Search for the cell housing the specified text and yield its (X, Y) center coordinate. 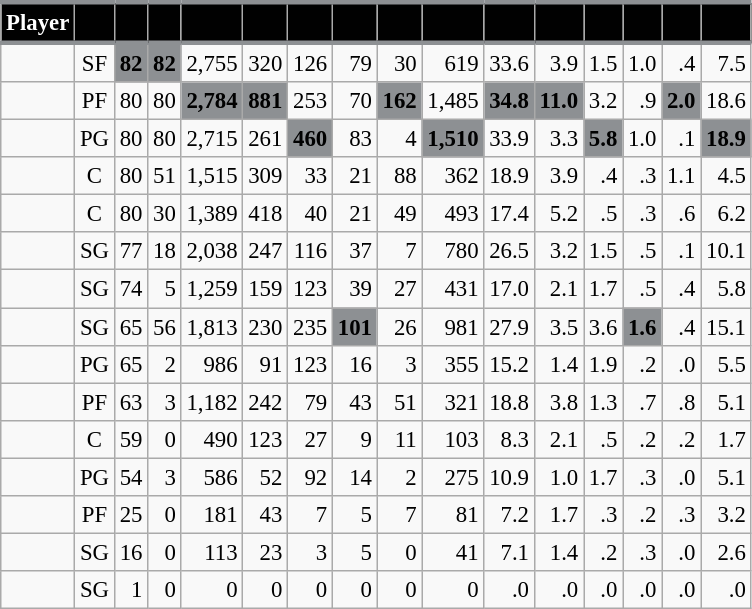
.9 (642, 101)
18.6 (726, 101)
1.3 (604, 402)
11 (400, 439)
3.8 (558, 402)
17.4 (509, 214)
39 (354, 289)
1,259 (212, 289)
52 (266, 477)
113 (212, 552)
10.1 (726, 251)
1.6 (642, 327)
780 (453, 251)
.6 (682, 214)
493 (453, 214)
26 (400, 327)
2.6 (726, 552)
74 (130, 289)
14 (354, 477)
.7 (642, 402)
15.1 (726, 327)
320 (266, 62)
33 (310, 176)
116 (310, 251)
7.5 (726, 62)
4 (400, 139)
15.2 (509, 364)
59 (130, 439)
1,510 (453, 139)
3.6 (604, 327)
25 (130, 515)
6.2 (726, 214)
91 (266, 364)
7.1 (509, 552)
5.2 (558, 214)
162 (400, 101)
981 (453, 327)
17.0 (509, 289)
355 (453, 364)
41 (453, 552)
362 (453, 176)
54 (130, 477)
1,515 (212, 176)
619 (453, 62)
37 (354, 251)
126 (310, 62)
1,182 (212, 402)
2,038 (212, 251)
2,784 (212, 101)
235 (310, 327)
309 (266, 176)
2,715 (212, 139)
159 (266, 289)
81 (453, 515)
33.9 (509, 139)
40 (310, 214)
3.3 (558, 139)
460 (310, 139)
321 (453, 402)
418 (266, 214)
10.9 (509, 477)
26.5 (509, 251)
253 (310, 101)
77 (130, 251)
.8 (682, 402)
SF (95, 62)
1.1 (682, 176)
1.9 (604, 364)
Player (38, 22)
83 (354, 139)
23 (266, 552)
986 (212, 364)
49 (400, 214)
5.5 (726, 364)
242 (266, 402)
8.3 (509, 439)
431 (453, 289)
2,755 (212, 62)
4.5 (726, 176)
103 (453, 439)
181 (212, 515)
1,389 (212, 214)
586 (212, 477)
11.0 (558, 101)
2.0 (682, 101)
92 (310, 477)
275 (453, 477)
101 (354, 327)
1,485 (453, 101)
27.9 (509, 327)
261 (266, 139)
247 (266, 251)
230 (266, 327)
9 (354, 439)
7.2 (509, 515)
18.8 (509, 402)
3.5 (558, 327)
70 (354, 101)
1,813 (212, 327)
88 (400, 176)
34.8 (509, 101)
490 (212, 439)
63 (130, 402)
1 (130, 590)
56 (164, 327)
881 (266, 101)
18 (164, 251)
33.6 (509, 62)
